Detect which cell encompasses the target text, then output its (x, y) center coordinate. 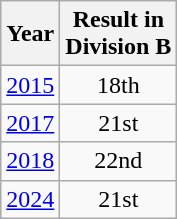
2024 (30, 199)
18th (118, 85)
2015 (30, 85)
Year (30, 34)
2017 (30, 123)
22nd (118, 161)
2018 (30, 161)
Result inDivision B (118, 34)
